Determine the (X, Y) coordinate at the center of the cell enclosing the given text.  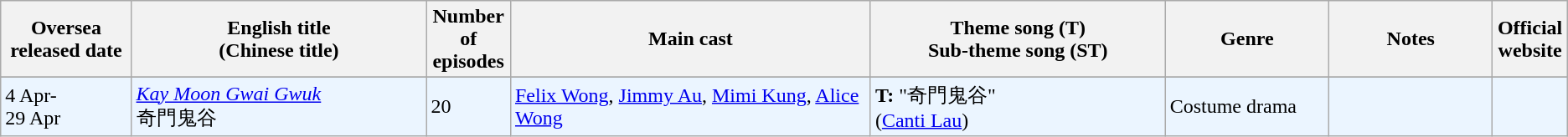
Main cast (690, 39)
Costume drama (1246, 107)
Oversea released date (66, 39)
Official website (1529, 39)
Number of episodes (469, 39)
Kay Moon Gwai Gwuk 奇門鬼谷 (279, 107)
T: "奇門鬼谷" (Canti Lau) (1018, 107)
4 Apr- 29 Apr (66, 107)
English title (Chinese title) (279, 39)
Genre (1246, 39)
20 (469, 107)
Felix Wong, Jimmy Au, Mimi Kung, Alice Wong (690, 107)
Notes (1411, 39)
Theme song (T) Sub-theme song (ST) (1018, 39)
